For the text-containing cell, return its midpoint in (x, y) coordinate format. 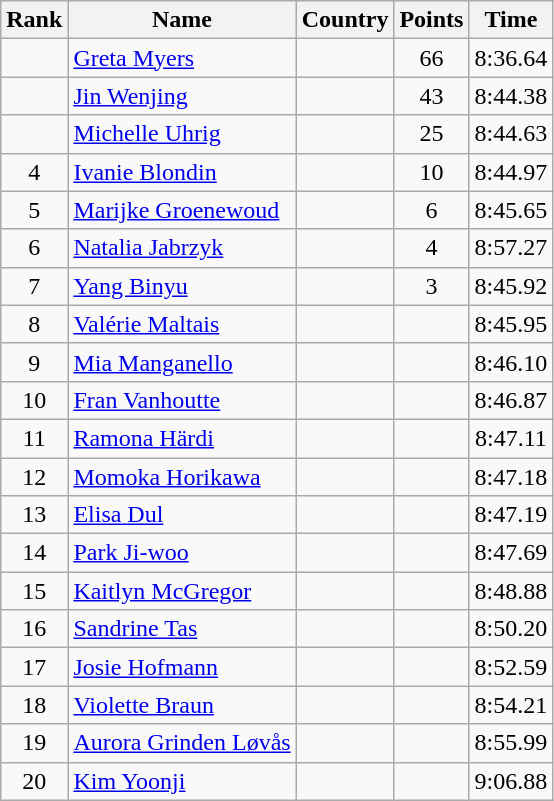
8:44.97 (511, 172)
17 (34, 667)
9 (34, 362)
8 (34, 324)
66 (432, 58)
8:45.95 (511, 324)
8:46.87 (511, 400)
Mia Manganello (182, 362)
8:45.65 (511, 210)
Marijke Groenewoud (182, 210)
8:50.20 (511, 629)
20 (34, 781)
8:52.59 (511, 667)
Natalia Jabrzyk (182, 248)
8:57.27 (511, 248)
11 (34, 438)
Name (182, 20)
16 (34, 629)
8:48.88 (511, 591)
18 (34, 705)
Greta Myers (182, 58)
8:47.11 (511, 438)
25 (432, 134)
Ramona Härdi (182, 438)
Michelle Uhrig (182, 134)
3 (432, 286)
8:36.64 (511, 58)
8:47.19 (511, 515)
14 (34, 553)
Yang Binyu (182, 286)
8:46.10 (511, 362)
Jin Wenjing (182, 96)
Kaitlyn McGregor (182, 591)
19 (34, 743)
Aurora Grinden Løvås (182, 743)
Ivanie Blondin (182, 172)
8:47.18 (511, 477)
Park Ji-woo (182, 553)
Momoka Horikawa (182, 477)
Valérie Maltais (182, 324)
Elisa Dul (182, 515)
13 (34, 515)
Fran Vanhoutte (182, 400)
Time (511, 20)
5 (34, 210)
Sandrine Tas (182, 629)
Country (345, 20)
Josie Hofmann (182, 667)
Violette Braun (182, 705)
43 (432, 96)
Rank (34, 20)
15 (34, 591)
Kim Yoonji (182, 781)
8:47.69 (511, 553)
7 (34, 286)
Points (432, 20)
8:45.92 (511, 286)
12 (34, 477)
8:55.99 (511, 743)
8:44.38 (511, 96)
9:06.88 (511, 781)
8:54.21 (511, 705)
8:44.63 (511, 134)
